Capture the cell that displays the provided text and extract its [X, Y] central coordinate. 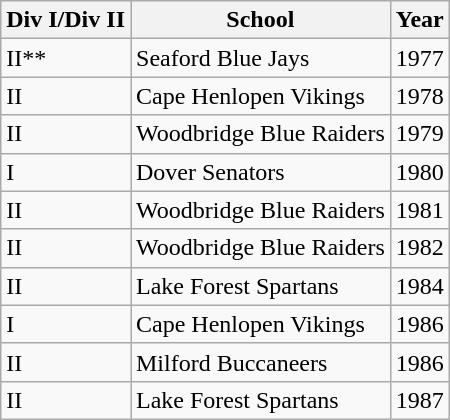
Dover Senators [260, 172]
II** [66, 58]
1977 [420, 58]
Div I/Div II [66, 20]
1979 [420, 134]
1981 [420, 210]
1980 [420, 172]
1984 [420, 286]
1987 [420, 400]
1978 [420, 96]
School [260, 20]
Milford Buccaneers [260, 362]
Seaford Blue Jays [260, 58]
Year [420, 20]
1982 [420, 248]
